Determine the [X, Y] coordinate at the center of the cell enclosing the given text.  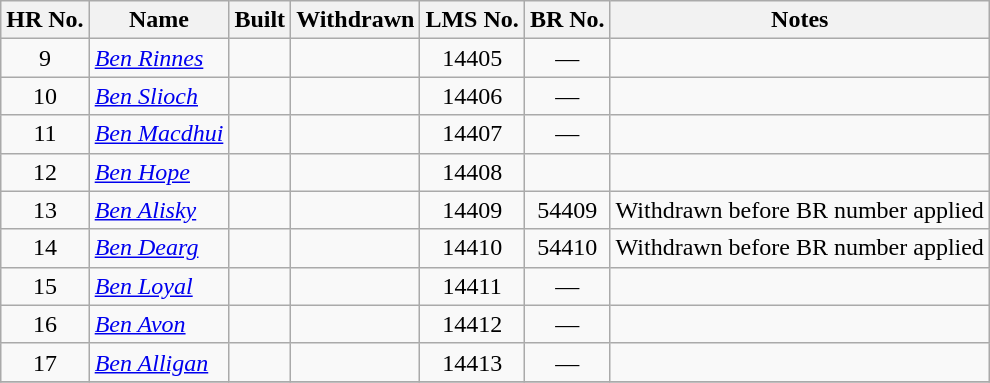
Ben Macdhui [159, 134]
Withdrawn [356, 20]
14410 [472, 248]
Ben Avon [159, 324]
Ben Alisky [159, 210]
54409 [567, 210]
14405 [472, 58]
Ben Hope [159, 172]
14409 [472, 210]
Built [260, 20]
Ben Loyal [159, 286]
BR No. [567, 20]
Notes [800, 20]
54410 [567, 248]
HR No. [45, 20]
14408 [472, 172]
Ben Rinnes [159, 58]
14411 [472, 286]
12 [45, 172]
11 [45, 134]
Ben Dearg [159, 248]
14 [45, 248]
14413 [472, 362]
15 [45, 286]
17 [45, 362]
Ben Slioch [159, 96]
14407 [472, 134]
9 [45, 58]
Ben Alligan [159, 362]
13 [45, 210]
14406 [472, 96]
14412 [472, 324]
LMS No. [472, 20]
Name [159, 20]
10 [45, 96]
16 [45, 324]
